Locate the cell with the specified text and output its [X, Y] center coordinate. 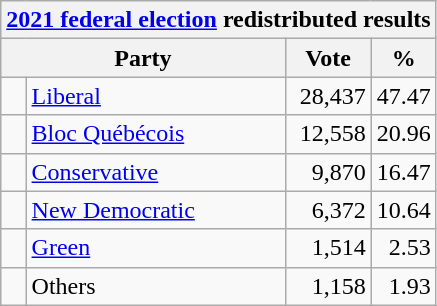
47.47 [404, 96]
Others [156, 286]
New Democratic [156, 210]
Party [143, 58]
6,372 [328, 210]
% [404, 58]
1,514 [328, 248]
9,870 [328, 172]
10.64 [404, 210]
20.96 [404, 134]
Bloc Québécois [156, 134]
1,158 [328, 286]
12,558 [328, 134]
2021 federal election redistributed results [218, 20]
Vote [328, 58]
Liberal [156, 96]
16.47 [404, 172]
2.53 [404, 248]
Green [156, 248]
1.93 [404, 286]
28,437 [328, 96]
Conservative [156, 172]
